Pinpoint the cell where the given text exists, returning its (x, y) midpoint coordinate. 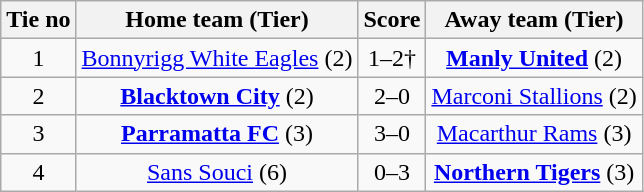
Home team (Tier) (217, 20)
2 (38, 96)
Marconi Stallions (2) (534, 96)
Score (392, 20)
Tie no (38, 20)
Macarthur Rams (3) (534, 134)
1 (38, 58)
1–2† (392, 58)
Sans Souci (6) (217, 172)
Manly United (2) (534, 58)
4 (38, 172)
Parramatta FC (3) (217, 134)
3–0 (392, 134)
3 (38, 134)
2–0 (392, 96)
Blacktown City (2) (217, 96)
Northern Tigers (3) (534, 172)
Bonnyrigg White Eagles (2) (217, 58)
0–3 (392, 172)
Away team (Tier) (534, 20)
